Locate the cell with the specified text and output its (X, Y) center coordinate. 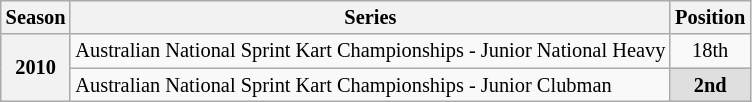
2010 (36, 68)
Australian National Sprint Kart Championships - Junior National Heavy (370, 51)
Position (710, 17)
Season (36, 17)
2nd (710, 85)
18th (710, 51)
Series (370, 17)
Australian National Sprint Kart Championships - Junior Clubman (370, 85)
